Return [X, Y] of the center of cell containing provided text 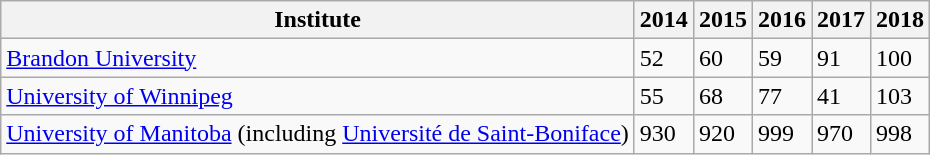
998 [900, 134]
999 [782, 134]
100 [900, 58]
52 [664, 58]
68 [722, 96]
2016 [782, 20]
University of Manitoba (including Université de Saint-Boniface) [318, 134]
2014 [664, 20]
2017 [842, 20]
Brandon University [318, 58]
59 [782, 58]
University of Winnipeg [318, 96]
77 [782, 96]
103 [900, 96]
41 [842, 96]
930 [664, 134]
2018 [900, 20]
970 [842, 134]
60 [722, 58]
2015 [722, 20]
920 [722, 134]
Institute [318, 20]
55 [664, 96]
91 [842, 58]
